Return the [x, y] coordinate for the center point of the cell that contains the specified text.  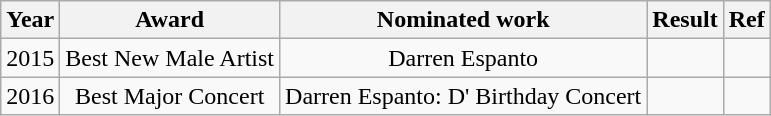
Ref [746, 20]
Best New Male Artist [170, 58]
Darren Espanto: D' Birthday Concert [464, 96]
Nominated work [464, 20]
Award [170, 20]
2016 [30, 96]
Year [30, 20]
Best Major Concert [170, 96]
2015 [30, 58]
Result [685, 20]
Darren Espanto [464, 58]
